Determine the (x, y) coordinate at the center of the cell enclosing the given text.  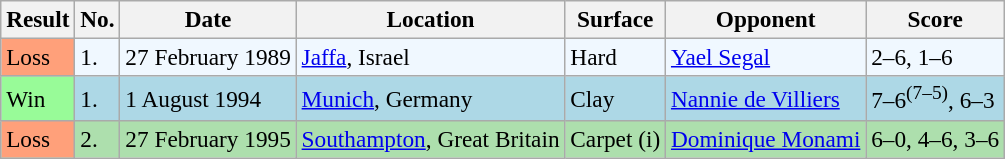
2–6, 1–6 (936, 57)
Score (936, 19)
Munich, Germany (430, 98)
Carpet (i) (616, 139)
1 August 1994 (208, 98)
Win (38, 98)
6–0, 4–6, 3–6 (936, 139)
Result (38, 19)
2. (98, 139)
Dominique Monami (766, 139)
Opponent (766, 19)
Jaffa, Israel (430, 57)
7–6(7–5), 6–3 (936, 98)
Nannie de Villiers (766, 98)
27 February 1989 (208, 57)
Clay (616, 98)
Southampton, Great Britain (430, 139)
Yael Segal (766, 57)
Surface (616, 19)
27 February 1995 (208, 139)
Location (430, 19)
Date (208, 19)
No. (98, 19)
Hard (616, 57)
